Locate the cell with the specified text and output its (X, Y) center coordinate. 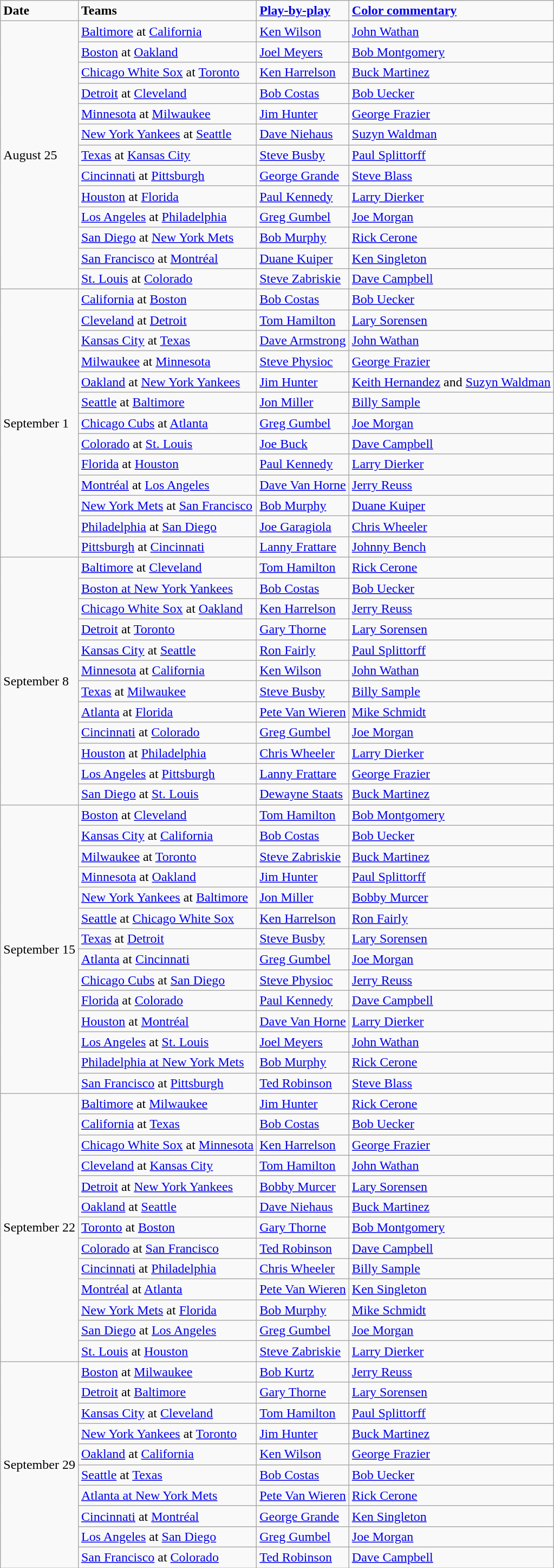
Chicago Cubs at Atlanta (167, 423)
September 22 (40, 1228)
Toronto at Boston (167, 1227)
Kansas City at Cleveland (167, 1413)
New York Yankees at Baltimore (167, 897)
Milwaukee at Toronto (167, 856)
Houston at Montréal (167, 1021)
Cincinnati at Pittsburgh (167, 176)
Cincinnati at Colorado (167, 733)
September 29 (40, 1465)
Cleveland at Detroit (167, 320)
Kansas City at California (167, 835)
Suzyn Waldman (451, 134)
Boston at Cleveland (167, 815)
Dave Armstrong (303, 341)
New York Yankees at Toronto (167, 1434)
Texas at Kansas City (167, 155)
Joe Buck (303, 444)
August 25 (40, 155)
California at Texas (167, 1124)
Johnny Bench (451, 547)
Keith Hernandez and Suzyn Waldman (451, 382)
San Francisco at Colorado (167, 1557)
Kansas City at Seattle (167, 650)
Oakland at New York Yankees (167, 382)
Los Angeles at Pittsburgh (167, 774)
Montréal at Atlanta (167, 1290)
Seattle at Baltimore (167, 403)
New York Yankees at Seattle (167, 134)
Chicago White Sox at Minnesota (167, 1145)
Florida at Colorado (167, 1001)
September 1 (40, 424)
San Francisco at Pittsburgh (167, 1083)
Boston at Oakland (167, 52)
Pittsburgh at Cincinnati (167, 547)
Cincinnati at Montréal (167, 1516)
Cincinnati at Philadelphia (167, 1269)
Detroit at Cleveland (167, 93)
Minnesota at California (167, 671)
Chicago Cubs at San Diego (167, 980)
Seattle at Texas (167, 1475)
Detroit at New York Yankees (167, 1186)
Milwaukee at Minnesota (167, 361)
Montréal at Los Angeles (167, 485)
Bob Kurtz (303, 1372)
St. Louis at Colorado (167, 279)
Dewayne Staats (303, 794)
Detroit at Toronto (167, 630)
San Diego at St. Louis (167, 794)
Color commentary (451, 11)
Houston at Florida (167, 196)
Philadelphia at San Diego (167, 526)
Boston at New York Yankees (167, 588)
Baltimore at Cleveland (167, 567)
Baltimore at Milwaukee (167, 1104)
Cleveland at Kansas City (167, 1165)
Colorado at St. Louis (167, 444)
Joe Garagiola (303, 526)
Philadelphia at New York Mets (167, 1062)
September 15 (40, 949)
Seattle at Chicago White Sox (167, 918)
Date (40, 11)
St. Louis at Houston (167, 1351)
Los Angeles at St. Louis (167, 1042)
Atlanta at Florida (167, 712)
Chicago White Sox at Oakland (167, 609)
San Francisco at Montréal (167, 258)
California at Boston (167, 300)
Florida at Houston (167, 464)
Atlanta at Cincinnati (167, 960)
San Diego at New York Mets (167, 237)
Minnesota at Milwaukee (167, 114)
Teams (167, 11)
Detroit at Baltimore (167, 1392)
Chicago White Sox at Toronto (167, 73)
Oakland at California (167, 1454)
Los Angeles at Philadelphia (167, 217)
Play-by-play (303, 11)
Kansas City at Texas (167, 341)
September 8 (40, 681)
Houston at Philadelphia (167, 753)
Texas at Detroit (167, 939)
New York Mets at San Francisco (167, 506)
Atlanta at New York Mets (167, 1495)
San Diego at Los Angeles (167, 1331)
Minnesota at Oakland (167, 877)
Boston at Milwaukee (167, 1372)
Texas at Milwaukee (167, 691)
New York Mets at Florida (167, 1310)
Colorado at San Francisco (167, 1248)
Oakland at Seattle (167, 1207)
Los Angeles at San Diego (167, 1537)
Baltimore at California (167, 31)
